Capture the cell that displays the provided text and extract its [x, y] central coordinate. 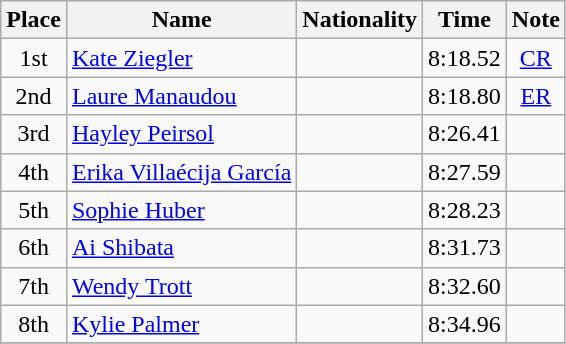
Nationality [360, 20]
Wendy Trott [181, 286]
8:34.96 [465, 324]
4th [34, 172]
Note [536, 20]
8:26.41 [465, 134]
Name [181, 20]
Ai Shibata [181, 248]
8:27.59 [465, 172]
5th [34, 210]
3rd [34, 134]
2nd [34, 96]
7th [34, 286]
Place [34, 20]
Kylie Palmer [181, 324]
8:18.80 [465, 96]
8:18.52 [465, 58]
Time [465, 20]
Sophie Huber [181, 210]
ER [536, 96]
1st [34, 58]
8:28.23 [465, 210]
6th [34, 248]
Kate Ziegler [181, 58]
CR [536, 58]
8:31.73 [465, 248]
8th [34, 324]
Erika Villaécija García [181, 172]
Hayley Peirsol [181, 134]
Laure Manaudou [181, 96]
8:32.60 [465, 286]
